For the text-containing cell, return its midpoint in [x, y] coordinate format. 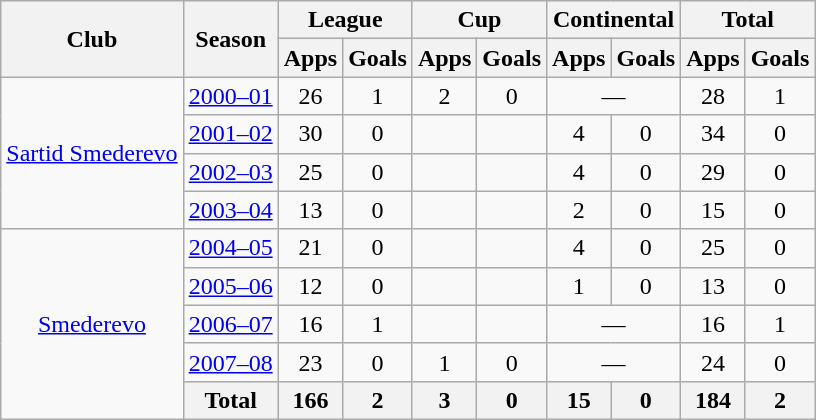
12 [310, 286]
2000–01 [230, 96]
Sartid Smederevo [92, 153]
League [345, 20]
3 [444, 400]
30 [310, 134]
166 [310, 400]
2002–03 [230, 172]
Season [230, 39]
26 [310, 96]
29 [713, 172]
Cup [479, 20]
184 [713, 400]
2006–07 [230, 324]
34 [713, 134]
21 [310, 248]
2005–06 [230, 286]
2003–04 [230, 210]
23 [310, 362]
24 [713, 362]
Smederevo [92, 324]
Club [92, 39]
Continental [614, 20]
2007–08 [230, 362]
28 [713, 96]
2004–05 [230, 248]
2001–02 [230, 134]
